Capture the cell that displays the provided text and extract its [x, y] central coordinate. 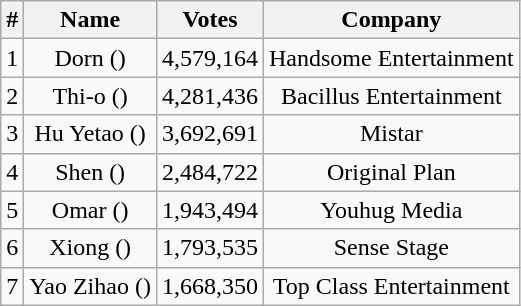
Original Plan [391, 172]
Company [391, 20]
Mistar [391, 134]
1,668,350 [210, 286]
4,579,164 [210, 58]
Name [90, 20]
4 [12, 172]
Shen () [90, 172]
1,793,535 [210, 248]
# [12, 20]
Omar () [90, 210]
Top Class Entertainment [391, 286]
Xiong () [90, 248]
Youhug Media [391, 210]
1 [12, 58]
Votes [210, 20]
Dorn () [90, 58]
Bacillus Entertainment [391, 96]
7 [12, 286]
4,281,436 [210, 96]
Hu Yetao () [90, 134]
2 [12, 96]
2,484,722 [210, 172]
6 [12, 248]
Yao Zihao () [90, 286]
5 [12, 210]
Sense Stage [391, 248]
Handsome Entertainment [391, 58]
3,692,691 [210, 134]
Thi-o () [90, 96]
3 [12, 134]
1,943,494 [210, 210]
